Return (X, Y) of the center of cell containing provided text 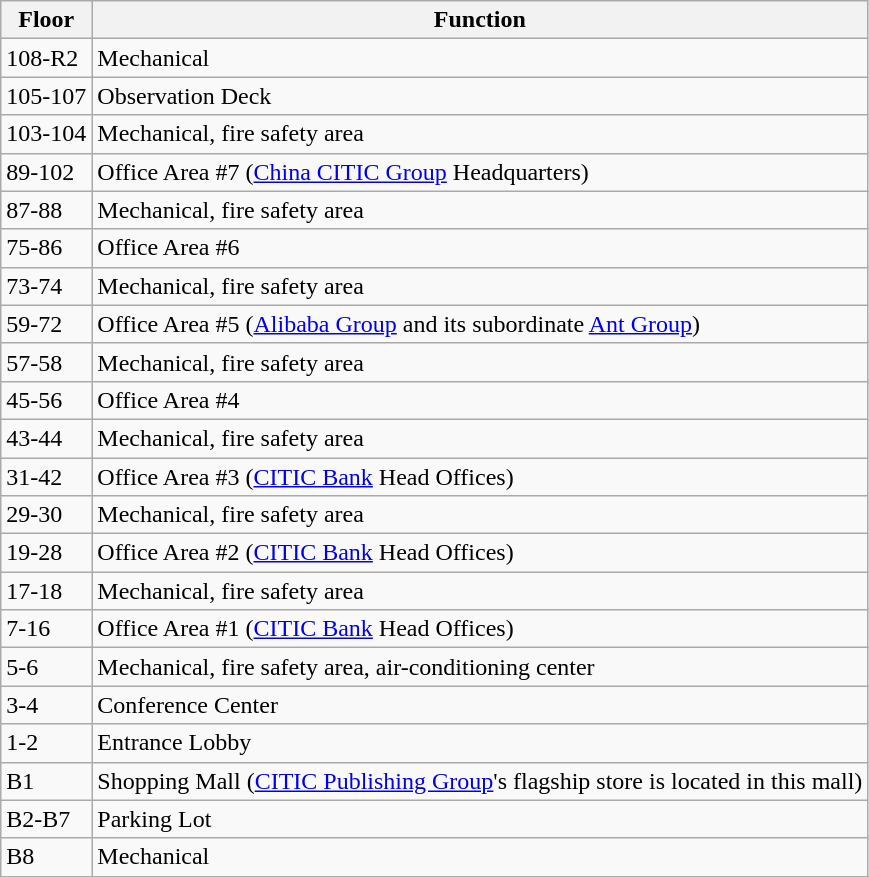
29-30 (46, 515)
Function (480, 20)
Office Area #6 (480, 248)
87-88 (46, 210)
73-74 (46, 286)
Office Area #5 (Alibaba Group and its subordinate Ant Group) (480, 324)
B8 (46, 857)
43-44 (46, 438)
Observation Deck (480, 96)
Floor (46, 20)
Parking Lot (480, 819)
5-6 (46, 667)
7-16 (46, 629)
Mechanical, fire safety area, air-conditioning center (480, 667)
Office Area #4 (480, 400)
1-2 (46, 743)
B1 (46, 781)
B2-B7 (46, 819)
17-18 (46, 591)
Office Area #3 (CITIC Bank Head Offices) (480, 477)
103-104 (46, 134)
57-58 (46, 362)
Entrance Lobby (480, 743)
Office Area #2 (CITIC Bank Head Offices) (480, 553)
59-72 (46, 324)
19-28 (46, 553)
108-R2 (46, 58)
3-4 (46, 705)
Conference Center (480, 705)
75-86 (46, 248)
45-56 (46, 400)
Office Area #1 (CITIC Bank Head Offices) (480, 629)
31-42 (46, 477)
89-102 (46, 172)
Office Area #7 (China CITIC Group Headquarters) (480, 172)
105-107 (46, 96)
Shopping Mall (CITIC Publishing Group's flagship store is located in this mall) (480, 781)
